Search for the cell housing the specified text and yield its (x, y) center coordinate. 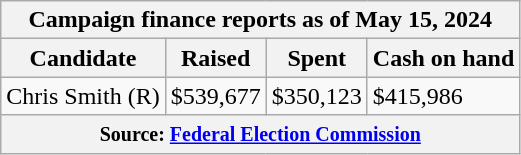
Raised (216, 58)
$415,986 (443, 96)
Candidate (83, 58)
Cash on hand (443, 58)
Spent (316, 58)
$350,123 (316, 96)
Chris Smith (R) (83, 96)
$539,677 (216, 96)
Source: Federal Election Commission (260, 134)
Campaign finance reports as of May 15, 2024 (260, 20)
